Identify which cell holds the provided text, then report its (X, Y) central coordinate. 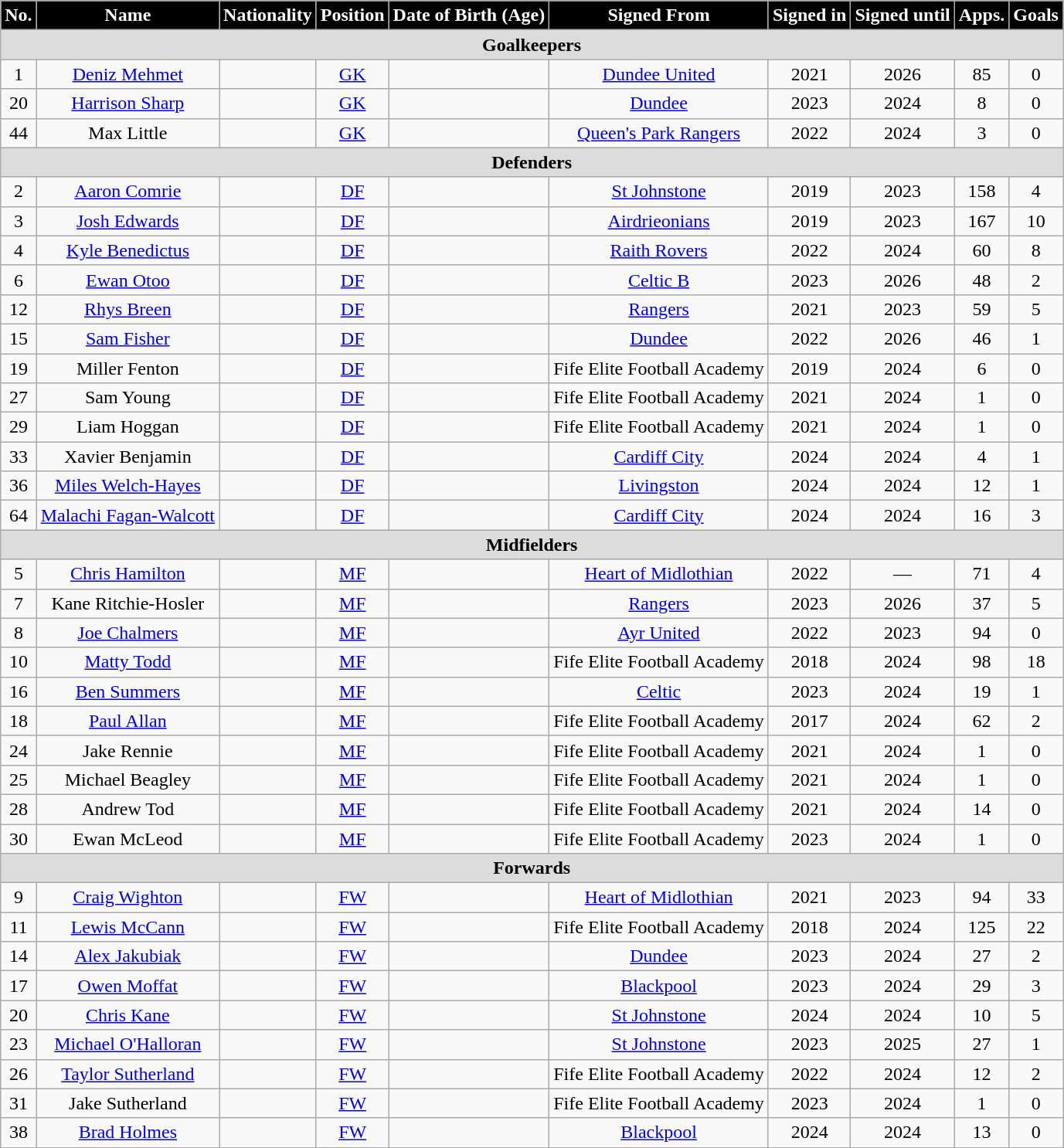
Liam Hoggan (127, 427)
Signed until (903, 15)
Malachi Fagan-Walcott (127, 515)
37 (981, 603)
Goalkeepers (532, 45)
28 (19, 809)
125 (981, 927)
Midfielders (532, 545)
Xavier Benjamin (127, 457)
Kane Ritchie-Hosler (127, 603)
Owen Moffat (127, 986)
Craig Wighton (127, 898)
62 (981, 721)
Ben Summers (127, 691)
— (903, 574)
85 (981, 74)
Paul Allan (127, 721)
Position (352, 15)
17 (19, 986)
30 (19, 838)
59 (981, 309)
2017 (809, 721)
46 (981, 338)
Kyle Benedictus (127, 250)
Matty Todd (127, 662)
71 (981, 574)
2025 (903, 1044)
Raith Rovers (659, 250)
Livingston (659, 486)
Josh Edwards (127, 221)
Michael O'Halloran (127, 1044)
Ayr United (659, 633)
Andrew Tod (127, 809)
158 (981, 192)
Deniz Mehmet (127, 74)
No. (19, 15)
Max Little (127, 133)
167 (981, 221)
36 (19, 486)
Sam Young (127, 398)
Ewan McLeod (127, 838)
Name (127, 15)
Aaron Comrie (127, 192)
Goals (1036, 15)
98 (981, 662)
Ewan Otoo (127, 280)
23 (19, 1044)
48 (981, 280)
Jake Rennie (127, 750)
Chris Hamilton (127, 574)
Brad Holmes (127, 1133)
Queen's Park Rangers (659, 133)
11 (19, 927)
Miller Fenton (127, 369)
60 (981, 250)
22 (1036, 927)
15 (19, 338)
Celtic (659, 691)
Chris Kane (127, 1015)
9 (19, 898)
Defenders (532, 162)
13 (981, 1133)
Joe Chalmers (127, 633)
Michael Beagley (127, 779)
Apps. (981, 15)
Harrison Sharp (127, 104)
Rhys Breen (127, 309)
Miles Welch-Hayes (127, 486)
Alex Jakubiak (127, 956)
Celtic B (659, 280)
Taylor Sutherland (127, 1074)
Dundee United (659, 74)
38 (19, 1133)
Jake Sutherland (127, 1103)
Lewis McCann (127, 927)
Forwards (532, 868)
Airdrieonians (659, 221)
31 (19, 1103)
Signed in (809, 15)
Sam Fisher (127, 338)
Date of Birth (Age) (469, 15)
7 (19, 603)
64 (19, 515)
24 (19, 750)
26 (19, 1074)
44 (19, 133)
25 (19, 779)
Signed From (659, 15)
Nationality (268, 15)
